Identify which cell holds the provided text, then report its (X, Y) central coordinate. 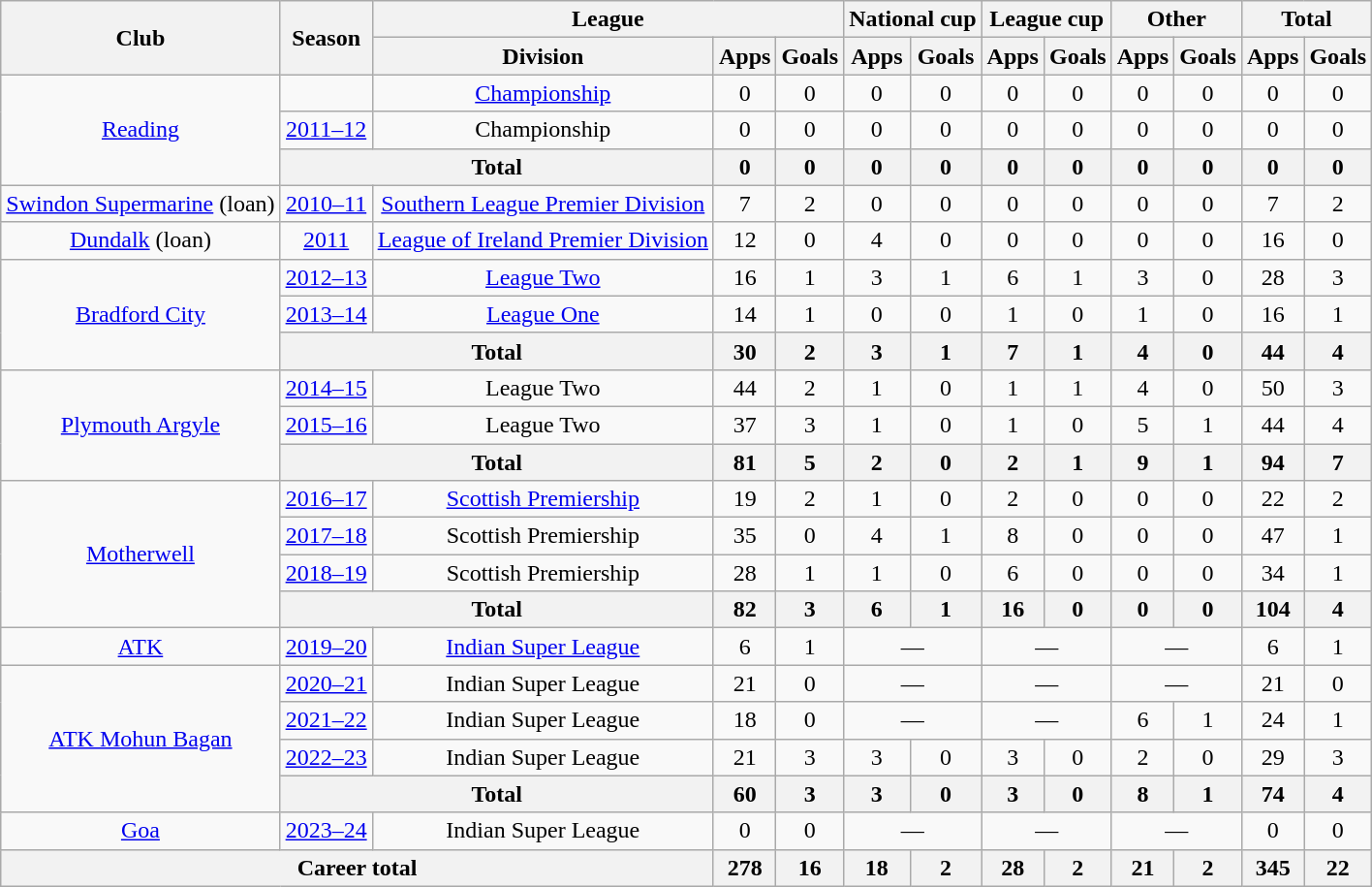
League (608, 19)
Plymouth Argyle (140, 425)
2010–11 (326, 204)
9 (1142, 462)
30 (744, 351)
Motherwell (140, 554)
Southern League Premier Division (543, 204)
2016–17 (326, 499)
Career total (358, 868)
2018–19 (326, 573)
2013–14 (326, 314)
2023–24 (326, 831)
League One (543, 314)
Division (543, 56)
37 (744, 425)
National cup (913, 19)
2021–22 (326, 720)
278 (744, 868)
Bradford City (140, 314)
2011 (326, 240)
34 (1272, 573)
Club (140, 38)
104 (1272, 610)
47 (1272, 536)
Other (1176, 19)
81 (744, 462)
Reading (140, 130)
2022–23 (326, 757)
League of Ireland Premier Division (543, 240)
19 (744, 499)
82 (744, 610)
50 (1272, 388)
Goa (140, 831)
ATK Mohun Bagan (140, 739)
29 (1272, 757)
2017–18 (326, 536)
35 (744, 536)
60 (744, 794)
2020–21 (326, 683)
2019–20 (326, 647)
Dundalk (loan) (140, 240)
24 (1272, 720)
2012–13 (326, 277)
14 (744, 314)
Season (326, 38)
2011–12 (326, 130)
2015–16 (326, 425)
12 (744, 240)
ATK (140, 647)
League cup (1046, 19)
Swindon Supermarine (loan) (140, 204)
94 (1272, 462)
74 (1272, 794)
2014–15 (326, 388)
345 (1272, 868)
